Determine the (X, Y) coordinate at the center of the cell enclosing the given text.  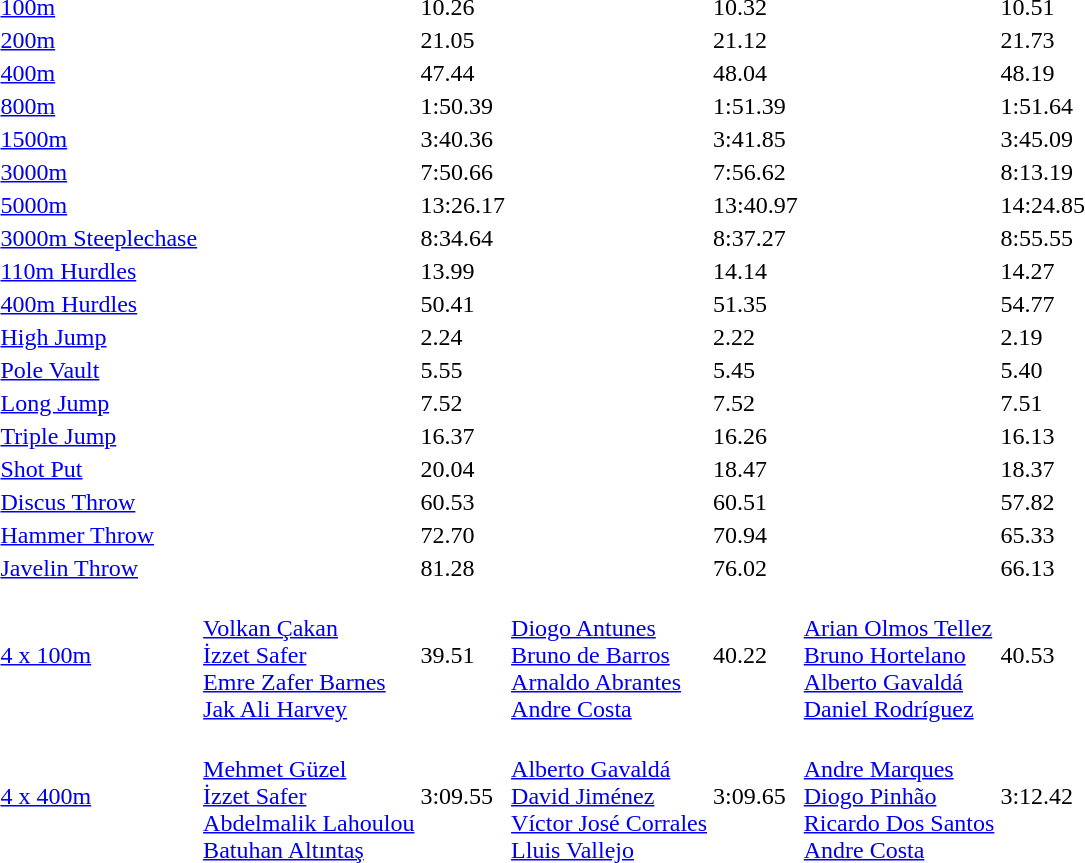
5.45 (756, 370)
13:26.17 (463, 205)
48.04 (756, 73)
14.14 (756, 271)
20.04 (463, 469)
51.35 (756, 304)
60.53 (463, 502)
60.51 (756, 502)
7:56.62 (756, 172)
76.02 (756, 568)
50.41 (463, 304)
3:40.36 (463, 139)
8:37.27 (756, 238)
2.24 (463, 337)
8:34.64 (463, 238)
16.26 (756, 436)
5.55 (463, 370)
81.28 (463, 568)
70.94 (756, 535)
40.22 (756, 655)
18.47 (756, 469)
21.05 (463, 40)
Arian Olmos TellezBruno HortelanoAlberto GavaldáDaniel Rodríguez (899, 655)
Volkan Çakanİzzet SaferEmre Zafer BarnesJak Ali Harvey (309, 655)
1:50.39 (463, 106)
39.51 (463, 655)
3:41.85 (756, 139)
13.99 (463, 271)
13:40.97 (756, 205)
1:51.39 (756, 106)
72.70 (463, 535)
16.37 (463, 436)
7:50.66 (463, 172)
47.44 (463, 73)
Diogo AntunesBruno de BarrosArnaldo AbrantesAndre Costa (610, 655)
2.22 (756, 337)
21.12 (756, 40)
